Extract the (X, Y) coordinate from the center of the cell holding the provided text.  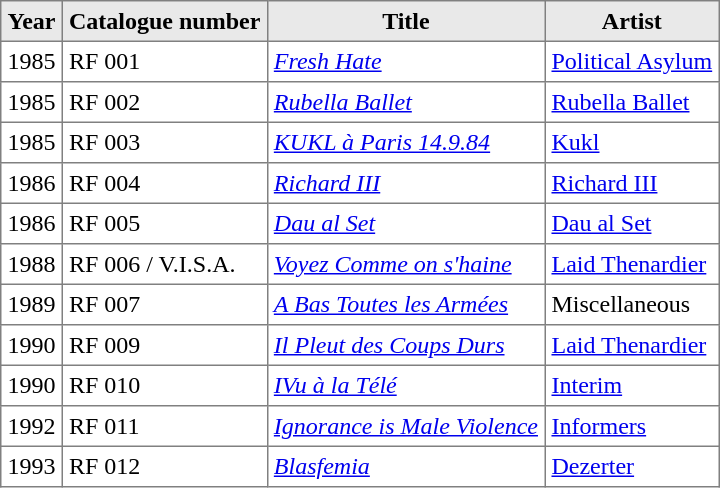
Dezerter (632, 466)
Blasfemia (406, 466)
RF 009 (164, 345)
Informers (632, 426)
RF 006 / V.I.S.A. (164, 264)
Artist (632, 21)
RF 004 (164, 183)
1992 (32, 426)
1993 (32, 466)
A Bas Toutes les Armées (406, 304)
Year (32, 21)
RF 001 (164, 61)
RF 002 (164, 102)
RF 003 (164, 142)
Title (406, 21)
Kukl (632, 142)
RF 012 (164, 466)
Fresh Hate (406, 61)
RF 010 (164, 385)
Political Asylum (632, 61)
Interim (632, 385)
RF 011 (164, 426)
KUKL à Paris 14.9.84 (406, 142)
Il Pleut des Coups Durs (406, 345)
IVu à la Télé (406, 385)
1989 (32, 304)
Ignorance is Male Violence (406, 426)
Miscellaneous (632, 304)
1988 (32, 264)
Voyez Comme on s'haine (406, 264)
RF 005 (164, 223)
RF 007 (164, 304)
Catalogue number (164, 21)
